Return the (x, y) coordinate for the center point of the cell that contains the specified text.  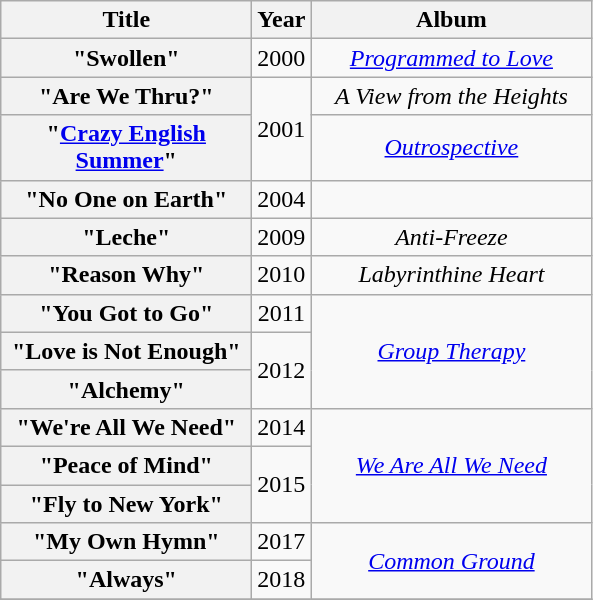
Outrospective (452, 148)
"Love is Not Enough" (126, 351)
Labyrinthine Heart (452, 275)
Year (282, 20)
2012 (282, 370)
Album (452, 20)
"Leche" (126, 237)
"You Got to Go" (126, 313)
"Fly to New York" (126, 503)
"My Own Hymn" (126, 542)
2004 (282, 199)
We Are All We Need (452, 465)
2011 (282, 313)
Group Therapy (452, 351)
"Reason Why" (126, 275)
"Alchemy" (126, 389)
"Are We Thru?" (126, 96)
Common Ground (452, 561)
2001 (282, 128)
Anti-Freeze (452, 237)
2017 (282, 542)
"Crazy English Summer" (126, 148)
"No One on Earth" (126, 199)
"Peace of Mind" (126, 465)
Title (126, 20)
2010 (282, 275)
2000 (282, 58)
Programmed to Love (452, 58)
A View from the Heights (452, 96)
"Always" (126, 580)
"Swollen" (126, 58)
2014 (282, 427)
2015 (282, 484)
2018 (282, 580)
2009 (282, 237)
"We're All We Need" (126, 427)
